Capture the cell that displays the provided text and extract its (X, Y) central coordinate. 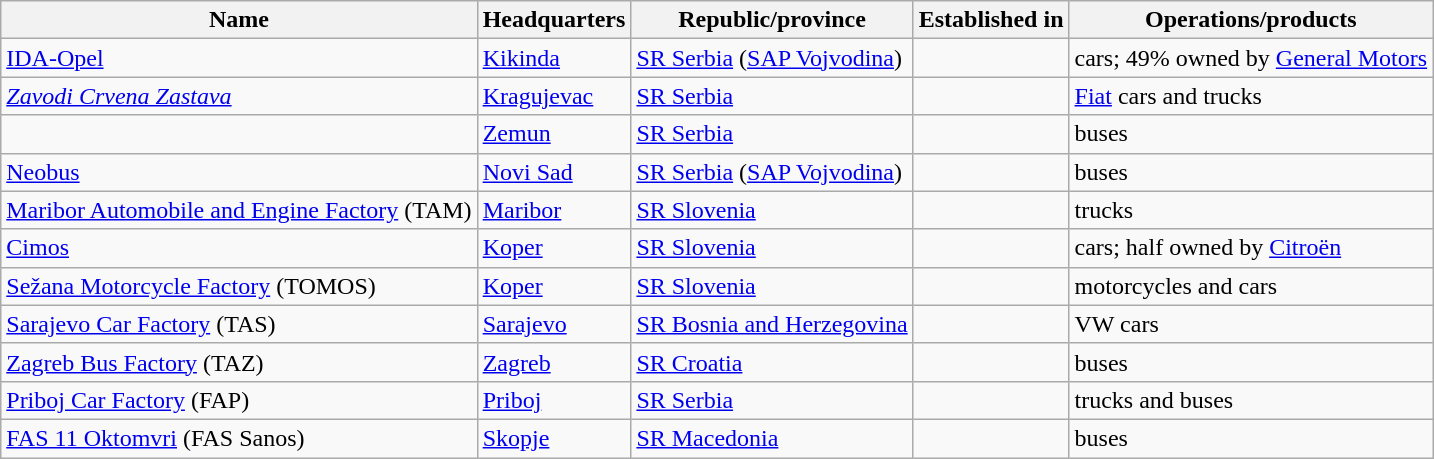
Neobus (239, 172)
SR Bosnia and Herzegovina (772, 324)
Headquarters (554, 20)
Zagreb Bus Factory (TAZ) (239, 362)
SR Macedonia (772, 438)
Established in (991, 20)
Cimos (239, 248)
IDA-Opel (239, 58)
Republic/province (772, 20)
cars; half owned by Citroën (1251, 248)
Priboj Car Factory (FAP) (239, 400)
cars; 49% owned by General Motors (1251, 58)
Kikinda (554, 58)
Maribor Automobile and Engine Factory (TAM) (239, 210)
Sežana Motorcycle Factory (TOMOS) (239, 286)
Kragujevac (554, 96)
Maribor (554, 210)
motorcycles and cars (1251, 286)
VW cars (1251, 324)
Name (239, 20)
Operations/products (1251, 20)
Zavodi Crvena Zastava (239, 96)
Priboj (554, 400)
Fiat cars and trucks (1251, 96)
Zemun (554, 134)
Zagreb (554, 362)
Skopje (554, 438)
Novi Sad (554, 172)
trucks and buses (1251, 400)
FAS 11 Oktomvri (FAS Sanos) (239, 438)
Sarajevo (554, 324)
Sarajevo Car Factory (TAS) (239, 324)
SR Croatia (772, 362)
trucks (1251, 210)
